Pinpoint the cell where the given text exists, returning its (X, Y) midpoint coordinate. 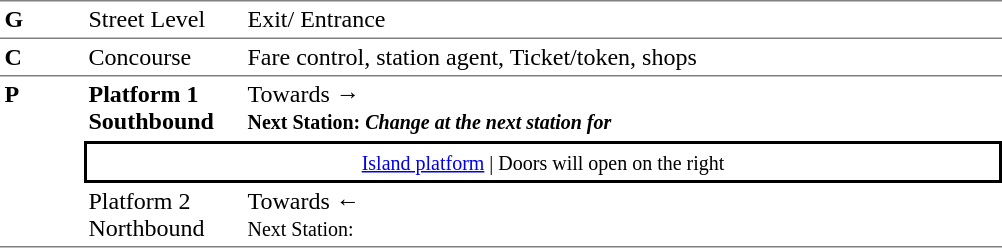
G (42, 20)
Island platform | Doors will open on the right (543, 162)
C (42, 58)
Platform 1Southbound (164, 108)
P (42, 162)
Platform 2Northbound (164, 215)
Fare control, station agent, Ticket/token, shops (622, 58)
Towards ← Next Station: (622, 215)
Exit/ Entrance (622, 20)
Street Level (164, 20)
Concourse (164, 58)
Towards → Next Station: Change at the next station for (622, 108)
